Extract the [x, y] coordinate from the center of the cell holding the provided text.  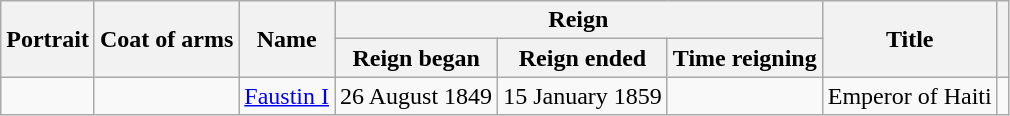
Portrait [48, 39]
Reign ended [583, 58]
Title [910, 39]
15 January 1859 [583, 96]
Faustin I [287, 96]
Coat of arms [166, 39]
Reign [579, 20]
Name [287, 39]
Emperor of Haiti [910, 96]
Reign began [416, 58]
26 August 1849 [416, 96]
Time reigning [744, 58]
